Detect which cell encompasses the target text, then output its [x, y] center coordinate. 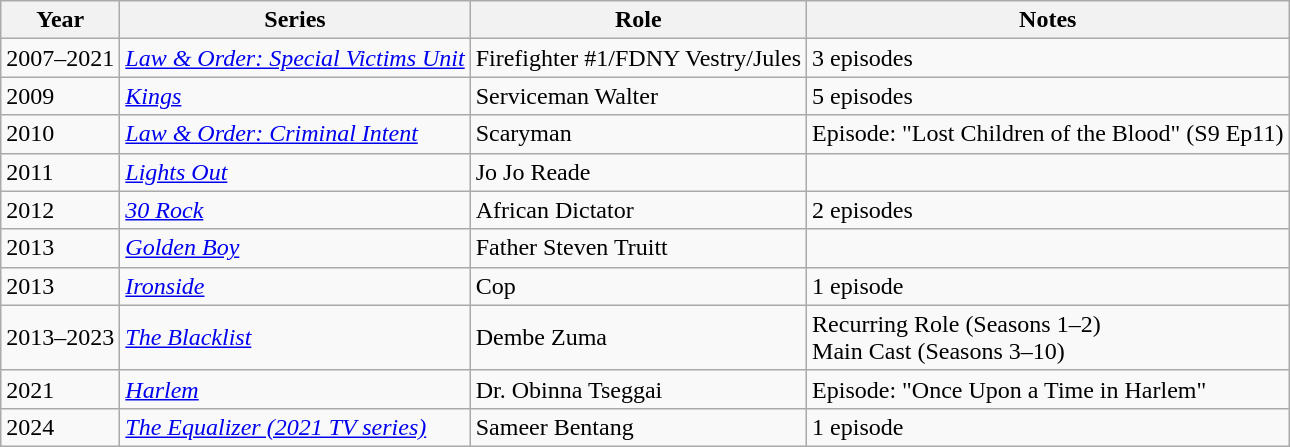
3 episodes [1048, 58]
Episode: "Lost Children of the Blood" (S9 Ep11) [1048, 134]
Golden Boy [295, 248]
30 Rock [295, 210]
Sameer Bentang [638, 427]
Jo Jo Reade [638, 172]
2013–2023 [60, 338]
Lights Out [295, 172]
Ironside [295, 286]
Dembe Zuma [638, 338]
Series [295, 20]
2010 [60, 134]
2021 [60, 389]
Role [638, 20]
2007–2021 [60, 58]
Recurring Role (Seasons 1–2)Main Cast (Seasons 3–10) [1048, 338]
2024 [60, 427]
African Dictator [638, 210]
Dr. Obinna Tseggai [638, 389]
Kings [295, 96]
Notes [1048, 20]
Cop [638, 286]
Serviceman Walter [638, 96]
2009 [60, 96]
Firefighter #1/FDNY Vestry/Jules [638, 58]
Scaryman [638, 134]
Law & Order: Special Victims Unit [295, 58]
Year [60, 20]
The Equalizer (2021 TV series) [295, 427]
2011 [60, 172]
Harlem [295, 389]
Episode: "Once Upon a Time in Harlem" [1048, 389]
2012 [60, 210]
Law & Order: Criminal Intent [295, 134]
Father Steven Truitt [638, 248]
2 episodes [1048, 210]
5 episodes [1048, 96]
The Blacklist [295, 338]
